Return [x, y] of the center of cell containing provided text 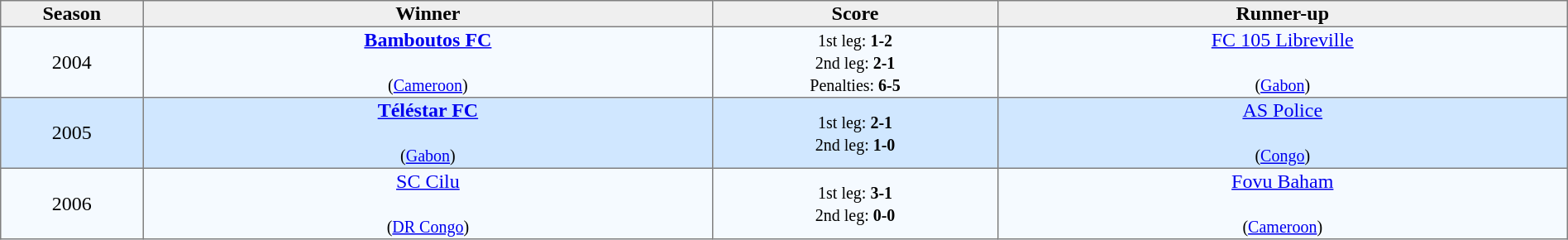
Fovu Baham(Cameroon) [1282, 204]
Bamboutos FC(Cameroon) [428, 62]
Season [72, 14]
2005 [72, 133]
AS Police(Congo) [1282, 133]
Score [855, 14]
2006 [72, 204]
1st leg: 1-22nd leg: 2-1Penalties: 6-5 [855, 62]
FC 105 Libreville(Gabon) [1282, 62]
SC Cilu(DR Congo) [428, 204]
Winner [428, 14]
1st leg: 2-12nd leg: 1-0 [855, 133]
2004 [72, 62]
Téléstar FC(Gabon) [428, 133]
Runner-up [1282, 14]
1st leg: 3-12nd leg: 0-0 [855, 204]
